From the cell containing the given text, extract its center point as (X, Y) coordinate. 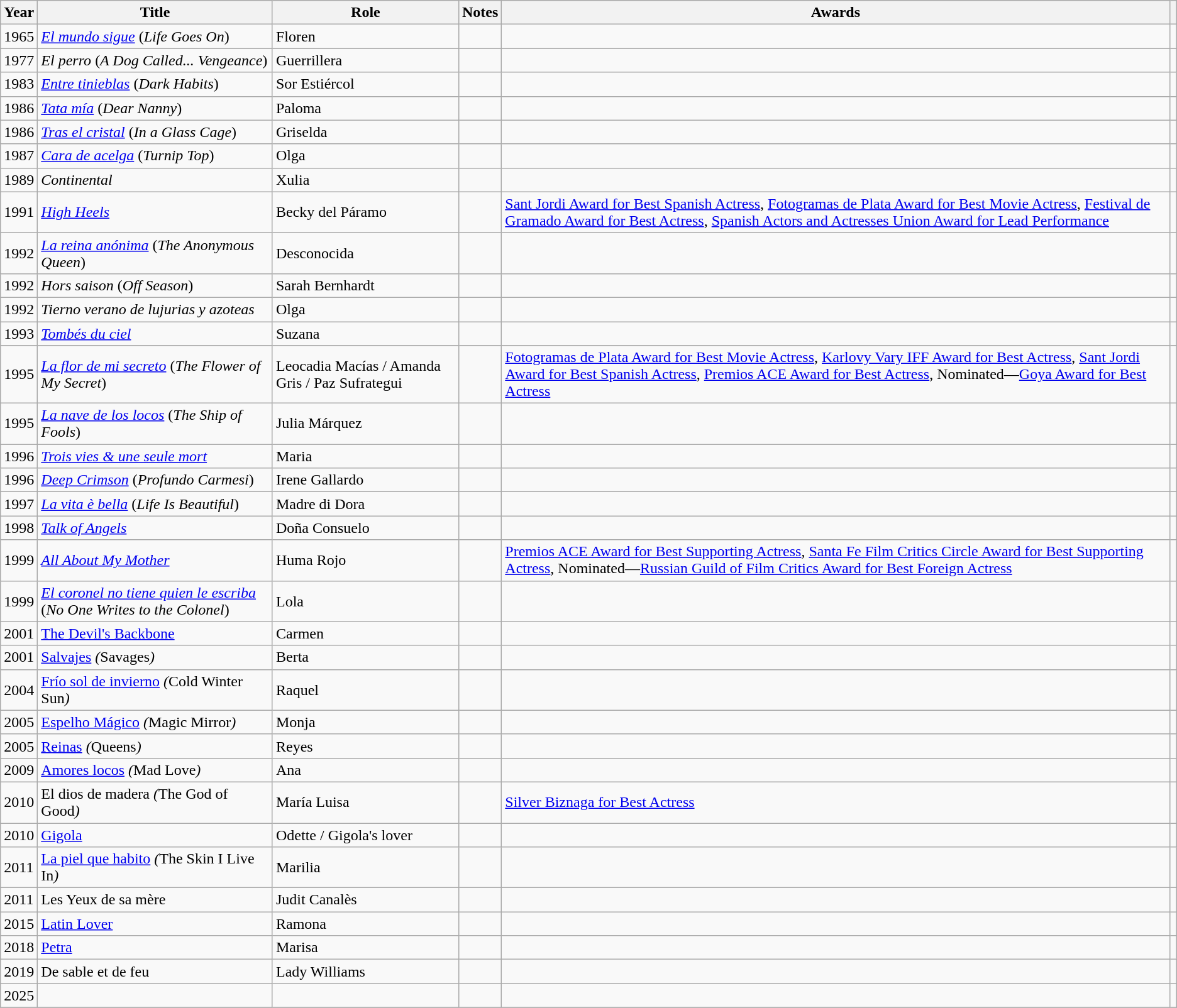
Irene Gallardo (365, 480)
Petra (155, 948)
El perro (A Dog Called... Vengeance) (155, 60)
1987 (19, 156)
Marisa (365, 948)
Cara de acelga (Turnip Top) (155, 156)
Ana (365, 770)
Role (365, 13)
Trois vies & une seule mort (155, 456)
Desconocida (365, 253)
Becky del Páramo (365, 212)
Ramona (365, 924)
1997 (19, 504)
1983 (19, 84)
Continental (155, 180)
Silver Biznaga for Best Actress (836, 802)
Entre tinieblas (Dark Habits) (155, 84)
Xulia (365, 180)
Tata mía (Dear Nanny) (155, 108)
El dios de madera (The God of Good) (155, 802)
2004 (19, 690)
Tierno verano de lujurias y azoteas (155, 309)
Lady Williams (365, 972)
Frío sol de invierno (Cold Winter Sun) (155, 690)
La piel que habito (The Skin I Live In) (155, 867)
High Heels (155, 212)
Judit Canalès (365, 900)
Floren (365, 36)
Sor Estiércol (365, 84)
Title (155, 13)
Latin Lover (155, 924)
Deep Crimson (Profundo Carmesi) (155, 480)
Guerrillera (365, 60)
Year (19, 13)
Lola (365, 601)
All About My Mother (155, 561)
Monja (365, 722)
Gigola (155, 835)
Les Yeux de sa mère (155, 900)
Raquel (365, 690)
Leocadia Macías / Amanda Gris / Paz Sufrategui (365, 375)
1989 (19, 180)
Julia Márquez (365, 424)
Reinas (Queens) (155, 746)
Reyes (365, 746)
2018 (19, 948)
Hors saison (Off Season) (155, 285)
Suzana (365, 334)
El coronel no tiene quien le escriba (No One Writes to the Colonel) (155, 601)
1977 (19, 60)
Salvajes (Savages) (155, 657)
2009 (19, 770)
1991 (19, 212)
Huma Rojo (365, 561)
Talk of Angels (155, 528)
2025 (19, 995)
1998 (19, 528)
Carmen (365, 633)
La flor de mi secreto (The Flower of My Secret) (155, 375)
Paloma (365, 108)
La reina anónima (The Anonymous Queen) (155, 253)
Madre di Dora (365, 504)
The Devil's Backbone (155, 633)
Berta (365, 657)
Tombés du ciel (155, 334)
Awards (836, 13)
2019 (19, 972)
Marilia (365, 867)
De sable et de feu (155, 972)
Espelho Mágico (Magic Mirror) (155, 722)
Odette / Gigola's lover (365, 835)
Sarah Bernhardt (365, 285)
La vita è bella (Life Is Beautiful) (155, 504)
Tras el cristal (In a Glass Cage) (155, 132)
María Luisa (365, 802)
1993 (19, 334)
Doña Consuelo (365, 528)
Maria (365, 456)
La nave de los locos (The Ship of Fools) (155, 424)
Amores locos (Mad Love) (155, 770)
El mundo sigue (Life Goes On) (155, 36)
1965 (19, 36)
Griselda (365, 132)
Notes (480, 13)
2015 (19, 924)
